Return the [x, y] coordinate for the center point of the cell that contains the specified text.  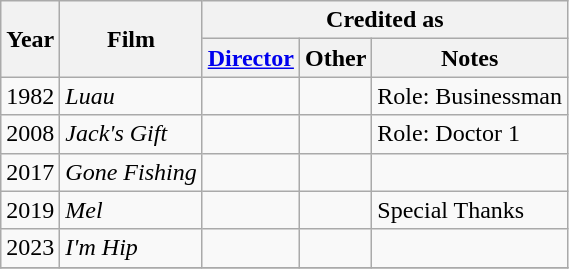
Year [30, 39]
1982 [30, 96]
Film [131, 39]
2023 [30, 248]
Luau [131, 96]
2019 [30, 210]
2008 [30, 134]
Role: Doctor 1 [470, 134]
Special Thanks [470, 210]
Credited as [384, 20]
Role: Businessman [470, 96]
2017 [30, 172]
I'm Hip [131, 248]
Jack's Gift [131, 134]
Director [250, 58]
Notes [470, 58]
Other [335, 58]
Gone Fishing [131, 172]
Mel [131, 210]
